Identify which cell holds the provided text, then report its [X, Y] central coordinate. 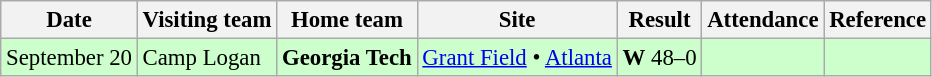
Date [69, 20]
Home team [347, 20]
Site [517, 20]
Georgia Tech [347, 58]
Attendance [763, 20]
September 20 [69, 58]
W 48–0 [660, 58]
Grant Field • Atlanta [517, 58]
Result [660, 20]
Visiting team [206, 20]
Reference [878, 20]
Camp Logan [206, 58]
